Find where the given text appears and provide that cell's center as [X, Y] coordinate. 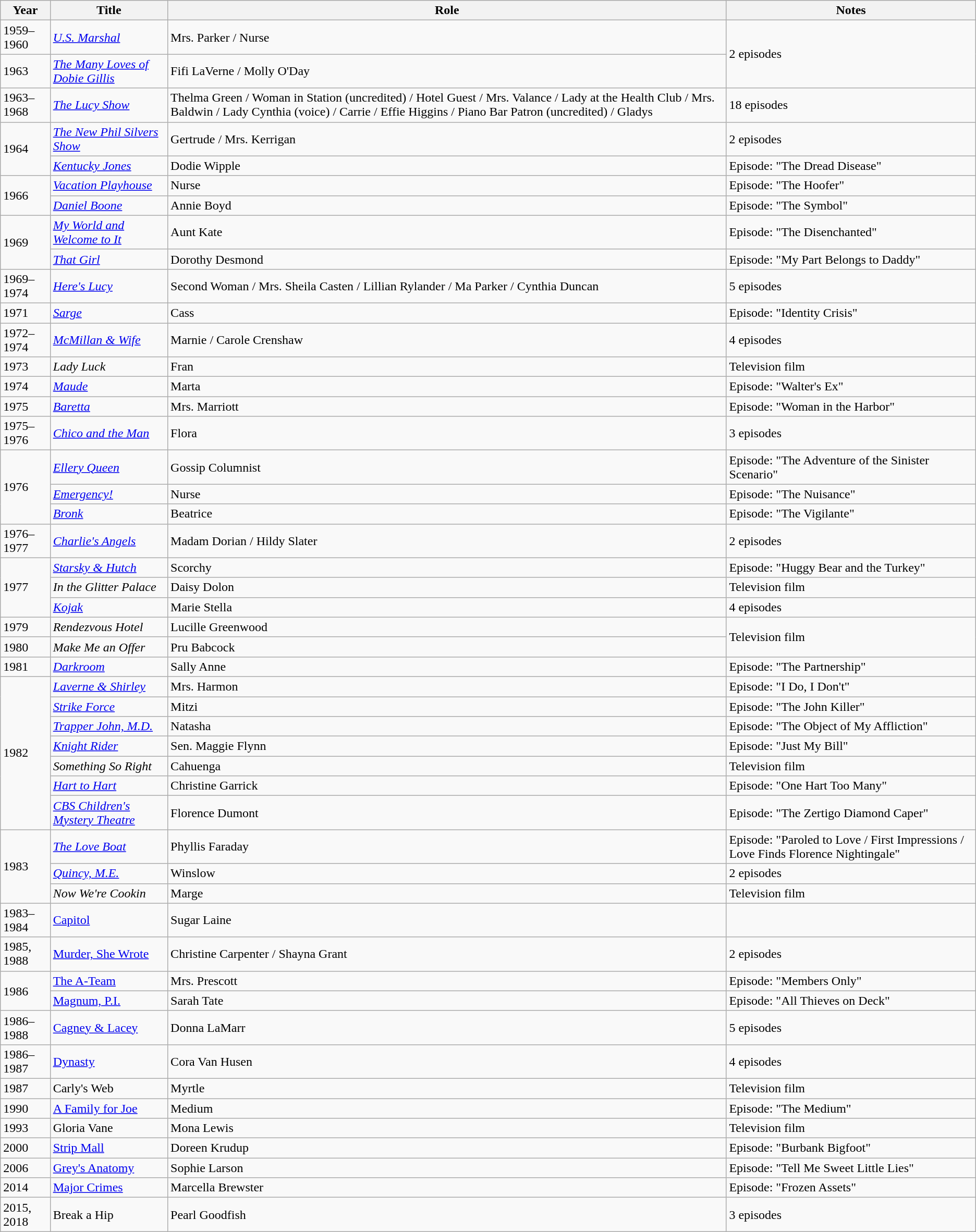
Darkroom [108, 667]
Daisy Dolon [447, 587]
Winslow [447, 873]
Starsky & Hutch [108, 568]
1990 [25, 1108]
Rendezvous Hotel [108, 627]
Magnum, P.I. [108, 1001]
1983–1984 [25, 920]
Medium [447, 1108]
Marge [447, 893]
Pru Babcock [447, 647]
1971 [25, 313]
Gossip Columnist [447, 467]
The A-Team [108, 981]
1959–1960 [25, 38]
Marta [447, 387]
My World and Welcome to It [108, 232]
Sugar Laine [447, 920]
Laverne & Shirley [108, 686]
Murder, She Wrote [108, 954]
Major Crimes [108, 1188]
Mrs. Prescott [447, 981]
1975 [25, 406]
Carly's Web [108, 1088]
18 episodes [851, 105]
Sen. Maggie Flynn [447, 746]
1972–1974 [25, 340]
1974 [25, 387]
Episode: "One Hart Too Many" [851, 786]
Kentucky Jones [108, 166]
Bronk [108, 514]
Episode: "Identity Crisis" [851, 313]
Florence Dumont [447, 813]
Gloria Vane [108, 1128]
Episode: "The Symbol" [851, 205]
Maude [108, 387]
1987 [25, 1088]
Ellery Queen [108, 467]
Episode: "I Do, I Don't" [851, 686]
1963 [25, 71]
Episode: "The John Killer" [851, 706]
Dodie Wipple [447, 166]
1986–1987 [25, 1061]
Episode: "The Adventure of the Sinister Scenario" [851, 467]
A Family for Joe [108, 1108]
Christine Carpenter / Shayna Grant [447, 954]
1983 [25, 866]
1976 [25, 487]
2006 [25, 1168]
Phyllis Faraday [447, 846]
Episode: "Tell Me Sweet Little Lies" [851, 1168]
Charlie's Angels [108, 541]
Episode: "Frozen Assets" [851, 1188]
Make Me an Offer [108, 647]
Episode: "The Partnership" [851, 667]
Something So Right [108, 766]
Episode: "Members Only" [851, 981]
Episode: "The Dread Disease" [851, 166]
Now We're Cookin [108, 893]
Fifi LaVerne / Molly O'Day [447, 71]
Episode: "The Nuisance" [851, 494]
Hart to Hart [108, 786]
Second Woman / Mrs. Sheila Casten / Lillian Rylander / Ma Parker / Cynthia Duncan [447, 286]
1980 [25, 647]
Gertrude / Mrs. Kerrigan [447, 139]
1975–1976 [25, 434]
The New Phil Silvers Show [108, 139]
Cagney & Lacey [108, 1028]
1977 [25, 587]
1969–1974 [25, 286]
U.S. Marshal [108, 38]
Madam Dorian / Hildy Slater [447, 541]
Capitol [108, 920]
Episode: "Walter's Ex" [851, 387]
Aunt Kate [447, 232]
Trapper John, M.D. [108, 726]
1966 [25, 195]
Episode: "The Medium" [851, 1108]
In the Glitter Palace [108, 587]
1986–1988 [25, 1028]
McMillan & Wife [108, 340]
Here's Lucy [108, 286]
Fran [447, 367]
Myrtle [447, 1088]
1981 [25, 667]
Episode: "All Thieves on Deck" [851, 1001]
1979 [25, 627]
Lucille Greenwood [447, 627]
Role [447, 10]
1976–1977 [25, 541]
Flora [447, 434]
1985, 1988 [25, 954]
CBS Children's Mystery Theatre [108, 813]
2014 [25, 1188]
2000 [25, 1148]
Sarge [108, 313]
Annie Boyd [447, 205]
Sarah Tate [447, 1001]
1969 [25, 242]
Episode: "Burbank Bigfoot" [851, 1148]
Episode: "Huggy Bear and the Turkey" [851, 568]
Beatrice [447, 514]
Episode: "Woman in the Harbor" [851, 406]
Marie Stella [447, 607]
Notes [851, 10]
Episode: "The Disenchanted" [851, 232]
1982 [25, 753]
Natasha [447, 726]
Episode: "The Hoofer" [851, 186]
Christine Garrick [447, 786]
Episode: "Paroled to Love / First Impressions / Love Finds Florence Nightingale" [851, 846]
Chico and the Man [108, 434]
1964 [25, 149]
Cora Van Husen [447, 1061]
Quincy, M.E. [108, 873]
Dynasty [108, 1061]
The Lucy Show [108, 105]
Episode: "The Vigilante" [851, 514]
Baretta [108, 406]
Doreen Krudup [447, 1148]
Episode: "The Zertigo Diamond Caper" [851, 813]
Break a Hip [108, 1214]
Episode: "The Object of My Affliction" [851, 726]
1993 [25, 1128]
2015, 2018 [25, 1214]
Dorothy Desmond [447, 259]
Year [25, 10]
Episode: "Just My Bill" [851, 746]
The Many Loves of Dobie Gillis [108, 71]
Knight Rider [108, 746]
Vacation Playhouse [108, 186]
Donna LaMarr [447, 1028]
Mitzi [447, 706]
Cahuenga [447, 766]
The Love Boat [108, 846]
1963–1968 [25, 105]
Cass [447, 313]
Kojak [108, 607]
Grey's Anatomy [108, 1168]
Scorchy [447, 568]
Title [108, 10]
1973 [25, 367]
Marnie / Carole Crenshaw [447, 340]
1986 [25, 991]
Pearl Goodfish [447, 1214]
Sophie Larson [447, 1168]
Emergency! [108, 494]
Strike Force [108, 706]
Mrs. Parker / Nurse [447, 38]
Episode: "My Part Belongs to Daddy" [851, 259]
Lady Luck [108, 367]
Mrs. Harmon [447, 686]
Strip Mall [108, 1148]
Mrs. Marriott [447, 406]
Daniel Boone [108, 205]
Sally Anne [447, 667]
That Girl [108, 259]
Marcella Brewster [447, 1188]
Mona Lewis [447, 1128]
